Return [x, y] of the center of cell containing provided text 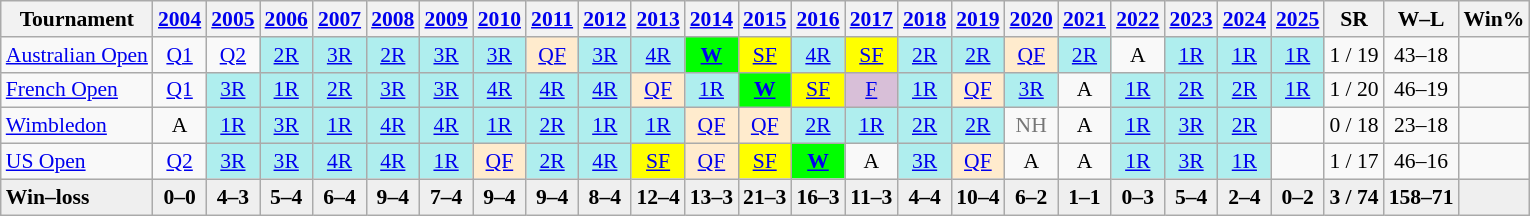
2004 [180, 19]
W–L [1422, 19]
12–4 [658, 197]
46–16 [1422, 162]
SR [1354, 19]
2007 [340, 19]
46–19 [1422, 90]
2023 [1190, 19]
3 / 74 [1354, 197]
2011 [552, 19]
NH [1032, 126]
US Open [77, 162]
2019 [978, 19]
23–18 [1422, 126]
Win% [1494, 19]
Wimbledon [77, 126]
0–3 [1138, 197]
2024 [1244, 19]
2005 [232, 19]
French Open [77, 90]
2025 [1298, 19]
11–3 [872, 197]
2013 [658, 19]
2012 [604, 19]
0–0 [180, 197]
1–1 [1084, 197]
2016 [818, 19]
2020 [1032, 19]
1 / 20 [1354, 90]
2015 [764, 19]
1 / 19 [1354, 55]
10–4 [978, 197]
2022 [1138, 19]
7–4 [446, 197]
6–4 [340, 197]
2–4 [1244, 197]
Win–loss [77, 197]
4–4 [924, 197]
13–3 [712, 197]
2021 [1084, 19]
2018 [924, 19]
Australian Open [77, 55]
16–3 [818, 197]
2008 [392, 19]
2010 [500, 19]
F [872, 90]
8–4 [604, 197]
158–71 [1422, 197]
0 / 18 [1354, 126]
2014 [712, 19]
6–2 [1032, 197]
43–18 [1422, 55]
2006 [286, 19]
2009 [446, 19]
2017 [872, 19]
0–2 [1298, 197]
1 / 17 [1354, 162]
Tournament [77, 19]
21–3 [764, 197]
4–3 [232, 197]
